Output the (X, Y) coordinate of the center of the cell containing the given text.  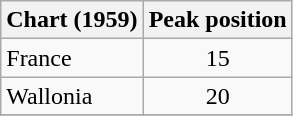
Chart (1959) (72, 20)
20 (218, 96)
France (72, 58)
Peak position (218, 20)
Wallonia (72, 96)
15 (218, 58)
